Determine the [X, Y] coordinate at the center of the cell enclosing the given text.  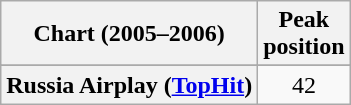
Russia Airplay (TopHit) [130, 85]
Chart (2005–2006) [130, 34]
Peakposition [304, 34]
42 [304, 85]
